Identify which cell holds the provided text, then report its [x, y] central coordinate. 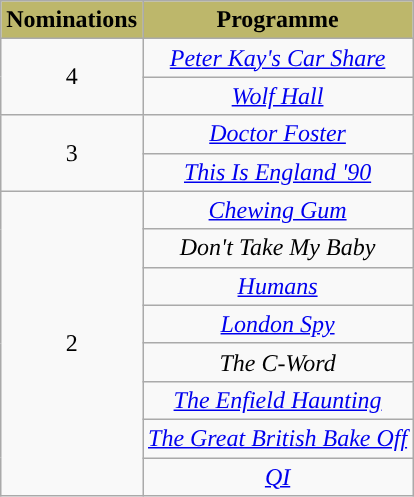
London Spy [277, 324]
2 [72, 343]
The Great British Bake Off [277, 438]
Humans [277, 286]
Don't Take My Baby [277, 248]
This Is England '90 [277, 172]
3 [72, 153]
Programme [277, 20]
Chewing Gum [277, 210]
Wolf Hall [277, 96]
Peter Kay's Car Share [277, 58]
4 [72, 77]
Nominations [72, 20]
QI [277, 477]
The Enfield Haunting [277, 400]
Doctor Foster [277, 134]
The C-Word [277, 362]
